Capture the cell that displays the provided text and extract its (X, Y) central coordinate. 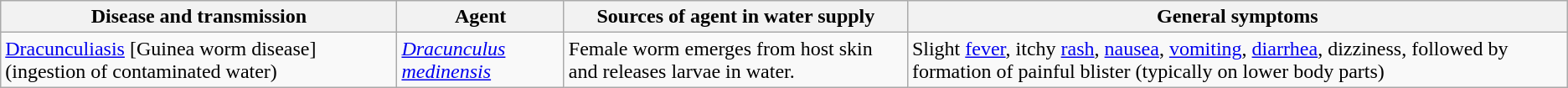
Dracunculiasis [Guinea worm disease] (ingestion of contaminated water) (199, 60)
Disease and transmission (199, 17)
General symptoms (1237, 17)
Dracunculus medinensis (481, 60)
Female worm emerges from host skin and releases larvae in water. (735, 60)
Slight fever, itchy rash, nausea, vomiting, diarrhea, dizziness, followed by formation of painful blister (typically on lower body parts) (1237, 60)
Agent (481, 17)
Sources of agent in water supply (735, 17)
